Capture the cell that displays the provided text and extract its (x, y) central coordinate. 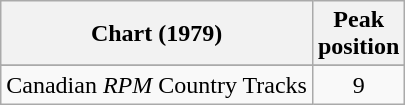
Chart (1979) (157, 34)
9 (358, 85)
Peakposition (358, 34)
Canadian RPM Country Tracks (157, 85)
